Search for the cell housing the specified text and yield its (x, y) center coordinate. 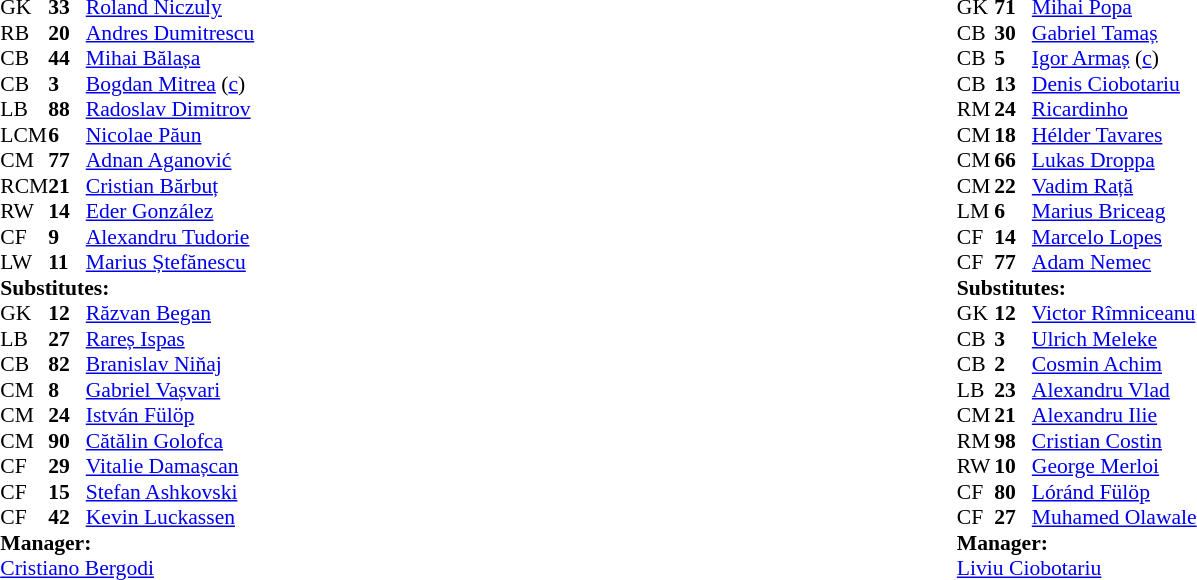
Marius Ștefănescu (170, 263)
Mihai Bălașa (170, 59)
Rareș Ispas (170, 339)
Alexandru Ilie (1114, 415)
Andres Dumitrescu (170, 33)
13 (1013, 84)
8 (67, 390)
István Fülöp (170, 415)
Răzvan Began (170, 313)
Kevin Luckassen (170, 517)
80 (1013, 492)
15 (67, 492)
Lukas Droppa (1114, 161)
42 (67, 517)
Lóránd Fülöp (1114, 492)
Victor Rîmniceanu (1114, 313)
Gabriel Tamaș (1114, 33)
11 (67, 263)
Cristian Costin (1114, 441)
LW (24, 263)
Hélder Tavares (1114, 135)
Ulrich Meleke (1114, 339)
Marcelo Lopes (1114, 237)
George Merloi (1114, 467)
Radoslav Dimitrov (170, 109)
Eder González (170, 211)
Adam Nemec (1114, 263)
Cosmin Achim (1114, 365)
LM (976, 211)
Nicolae Păun (170, 135)
82 (67, 365)
Alexandru Vlad (1114, 390)
Muhamed Olawale (1114, 517)
44 (67, 59)
Bogdan Mitrea (c) (170, 84)
RCM (24, 186)
90 (67, 441)
Cristian Bărbuț (170, 186)
18 (1013, 135)
Denis Ciobotariu (1114, 84)
Vadim Rață (1114, 186)
9 (67, 237)
22 (1013, 186)
Adnan Aganović (170, 161)
Branislav Niňaj (170, 365)
Marius Briceag (1114, 211)
29 (67, 467)
2 (1013, 365)
98 (1013, 441)
RB (24, 33)
Gabriel Vașvari (170, 390)
Vitalie Damașcan (170, 467)
Alexandru Tudorie (170, 237)
88 (67, 109)
23 (1013, 390)
30 (1013, 33)
Cătălin Golofca (170, 441)
66 (1013, 161)
Stefan Ashkovski (170, 492)
10 (1013, 467)
5 (1013, 59)
Ricardinho (1114, 109)
Igor Armaș (c) (1114, 59)
LCM (24, 135)
20 (67, 33)
